Output the [x, y] coordinate of the center of the cell containing the given text.  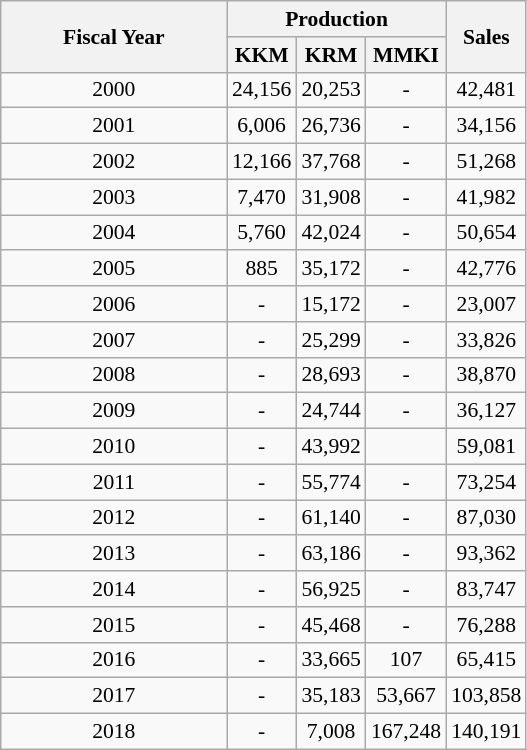
2004 [114, 233]
107 [406, 660]
KRM [330, 55]
167,248 [406, 732]
93,362 [486, 554]
45,468 [330, 625]
2008 [114, 375]
2010 [114, 447]
28,693 [330, 375]
7,008 [330, 732]
2002 [114, 162]
37,768 [330, 162]
Fiscal Year [114, 36]
2005 [114, 269]
15,172 [330, 304]
35,172 [330, 269]
2015 [114, 625]
42,776 [486, 269]
34,156 [486, 126]
2018 [114, 732]
42,481 [486, 90]
42,024 [330, 233]
23,007 [486, 304]
43,992 [330, 447]
2001 [114, 126]
50,654 [486, 233]
2016 [114, 660]
33,665 [330, 660]
31,908 [330, 197]
73,254 [486, 482]
87,030 [486, 518]
20,253 [330, 90]
2007 [114, 340]
36,127 [486, 411]
Production [336, 19]
2017 [114, 696]
Sales [486, 36]
2013 [114, 554]
2012 [114, 518]
55,774 [330, 482]
83,747 [486, 589]
2009 [114, 411]
MMKI [406, 55]
24,156 [262, 90]
885 [262, 269]
2014 [114, 589]
56,925 [330, 589]
59,081 [486, 447]
25,299 [330, 340]
2006 [114, 304]
26,736 [330, 126]
2000 [114, 90]
103,858 [486, 696]
24,744 [330, 411]
2011 [114, 482]
38,870 [486, 375]
5,760 [262, 233]
2003 [114, 197]
63,186 [330, 554]
41,982 [486, 197]
61,140 [330, 518]
33,826 [486, 340]
KKM [262, 55]
140,191 [486, 732]
76,288 [486, 625]
35,183 [330, 696]
65,415 [486, 660]
12,166 [262, 162]
7,470 [262, 197]
53,667 [406, 696]
51,268 [486, 162]
6,006 [262, 126]
